Detect which cell encompasses the target text, then output its [X, Y] center coordinate. 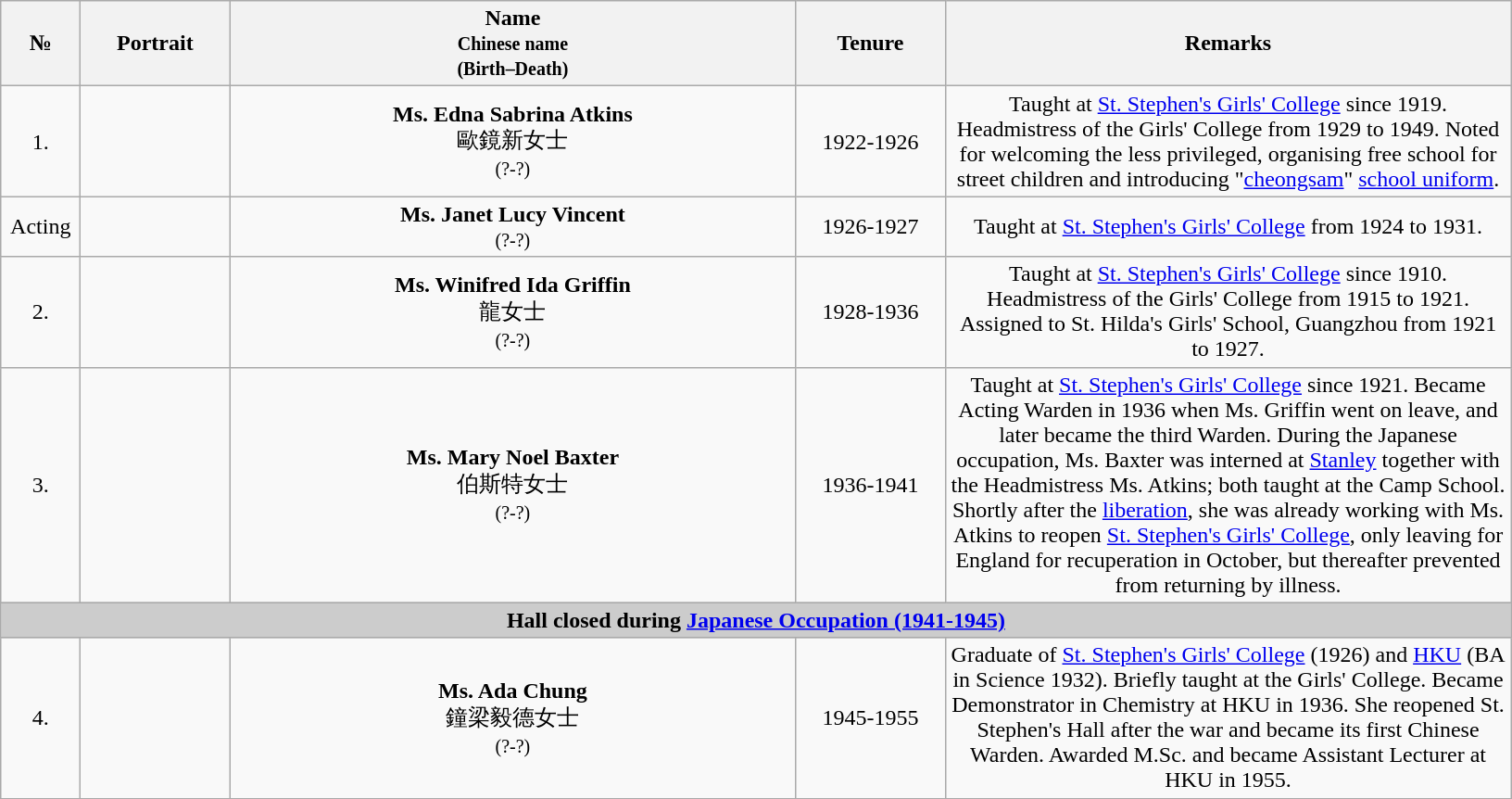
Ms. Ada Chung鐘梁毅德女士(?-?) [513, 717]
1936-1941 [871, 485]
4. [41, 717]
Taught at St. Stephen's Girls' College from 1924 to 1931. [1228, 226]
1928-1936 [871, 311]
Ms. Mary Noel Baxter伯斯特女士(?-?) [513, 485]
Remarks [1228, 44]
1926-1927 [871, 226]
3. [41, 485]
NameChinese name(Birth–Death) [513, 44]
2. [41, 311]
1922-1926 [871, 141]
1. [41, 141]
Hall closed during Japanese Occupation (1941-1945) [756, 620]
№ [41, 44]
Ms. Janet Lucy Vincent(?-?) [513, 226]
Tenure [871, 44]
1945-1955 [871, 717]
Ms. Edna Sabrina Atkins歐鏡新女士(?-?) [513, 141]
Portrait [156, 44]
Ms. Winifred Ida Griffin龍女士(?-?) [513, 311]
Acting [41, 226]
